Extract the (X, Y) coordinate from the center of the cell holding the provided text.  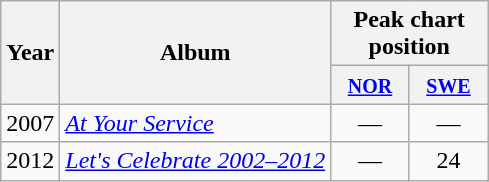
At Your Service (196, 123)
Year (30, 52)
24 (448, 161)
Album (196, 52)
Let's Celebrate 2002–2012 (196, 161)
NOR (370, 85)
SWE (448, 85)
2007 (30, 123)
Peak chart position (410, 34)
2012 (30, 161)
